Pinpoint the cell where the given text exists, returning its (x, y) midpoint coordinate. 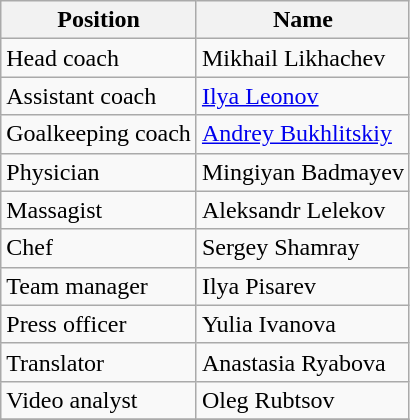
Translator (99, 362)
Aleksandr Lelekov (302, 210)
Team manager (99, 286)
Physician (99, 172)
Name (302, 20)
Mingiyan Badmayev (302, 172)
Head coach (99, 58)
Goalkeeping coach (99, 134)
Position (99, 20)
Sergey Shamray (302, 248)
Oleg Rubtsov (302, 400)
Press officer (99, 324)
Chef (99, 248)
Ilya Leonov (302, 96)
Assistant coach (99, 96)
Massagist (99, 210)
Andrey Bukhlitskiy (302, 134)
Ilya Pisarev (302, 286)
Anastasia Ryabova (302, 362)
Video analyst (99, 400)
Yulia Ivanova (302, 324)
Mikhail Likhachev (302, 58)
